Return [X, Y] of the center of cell containing provided text 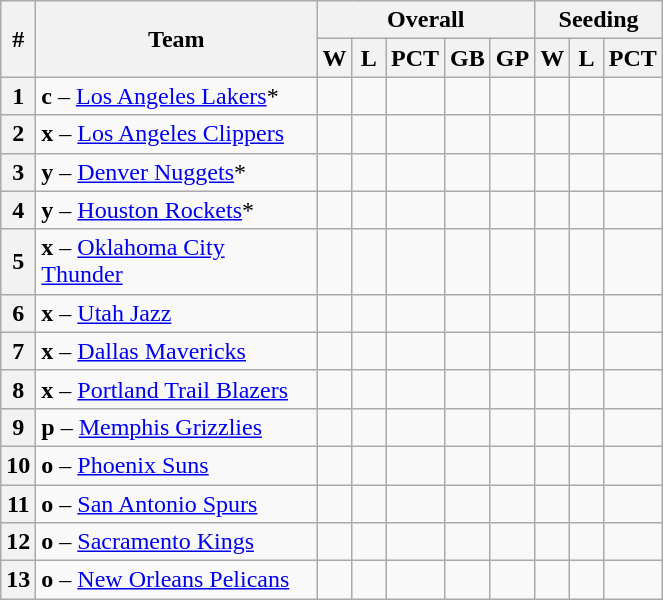
6 [18, 313]
o – Phoenix Suns [176, 465]
11 [18, 503]
4 [18, 210]
Overall [426, 20]
y – Houston Rockets* [176, 210]
13 [18, 580]
10 [18, 465]
# [18, 39]
x – Utah Jazz [176, 313]
9 [18, 427]
o – San Antonio Spurs [176, 503]
y – Denver Nuggets* [176, 172]
o – Sacramento Kings [176, 542]
GB [468, 58]
x – Los Angeles Clippers [176, 134]
p – Memphis Grizzlies [176, 427]
8 [18, 389]
c – Los Angeles Lakers* [176, 96]
5 [18, 262]
x – Oklahoma City Thunder [176, 262]
Team [176, 39]
GP [512, 58]
2 [18, 134]
7 [18, 351]
3 [18, 172]
12 [18, 542]
x – Portland Trail Blazers [176, 389]
Seeding [599, 20]
x – Dallas Mavericks [176, 351]
o – New Orleans Pelicans [176, 580]
1 [18, 96]
